Extract the [x, y] coordinate from the center of the cell holding the provided text.  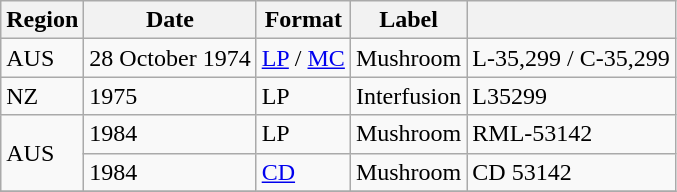
RML-53142 [571, 134]
Interfusion [408, 96]
CD 53142 [571, 172]
L-35,299 / C-35,299 [571, 58]
L35299 [571, 96]
Date [170, 20]
Format [303, 20]
LP / MC [303, 58]
1975 [170, 96]
28 October 1974 [170, 58]
NZ [42, 96]
Region [42, 20]
Label [408, 20]
CD [303, 172]
